Capture the cell that displays the provided text and extract its [X, Y] central coordinate. 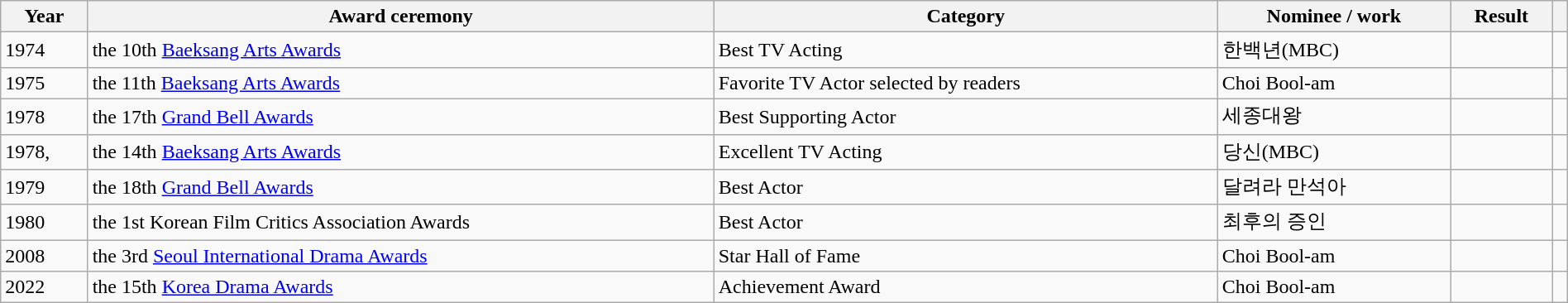
1980 [45, 222]
Award ceremony [400, 17]
1978, [45, 152]
Category [966, 17]
the 17th Grand Bell Awards [400, 116]
Year [45, 17]
2022 [45, 287]
1979 [45, 187]
Favorite TV Actor selected by readers [966, 83]
1978 [45, 116]
the 10th Baeksang Arts Awards [400, 50]
the 11th Baeksang Arts Awards [400, 83]
the 15th Korea Drama Awards [400, 287]
the 3rd Seoul International Drama Awards [400, 256]
the 14th Baeksang Arts Awards [400, 152]
당신(MBC) [1333, 152]
세종대왕 [1333, 116]
Achievement Award [966, 287]
달려라 만석아 [1333, 187]
Result [1502, 17]
Nominee / work [1333, 17]
한백년(MBC) [1333, 50]
Best TV Acting [966, 50]
1974 [45, 50]
the 1st Korean Film Critics Association Awards [400, 222]
2008 [45, 256]
최후의 증인 [1333, 222]
the 18th Grand Bell Awards [400, 187]
1975 [45, 83]
Best Supporting Actor [966, 116]
Star Hall of Fame [966, 256]
Excellent TV Acting [966, 152]
